Extract the (X, Y) coordinate from the center of the cell holding the provided text.  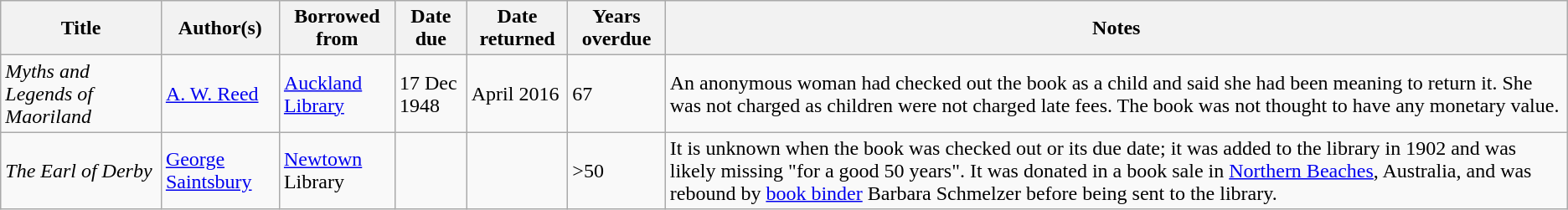
Notes (1116, 28)
George Saintsbury (219, 171)
The Earl of Derby (81, 171)
Newtown Library (337, 171)
Date returned (518, 28)
Auckland Library (337, 94)
Borrowed from (337, 28)
>50 (616, 171)
67 (616, 94)
Date due (431, 28)
A. W. Reed (219, 94)
Years overdue (616, 28)
April 2016 (518, 94)
Myths and Legends of Maoriland (81, 94)
17 Dec 1948 (431, 94)
Author(s) (219, 28)
Title (81, 28)
